Output the [x, y] coordinate of the center of the cell containing the given text.  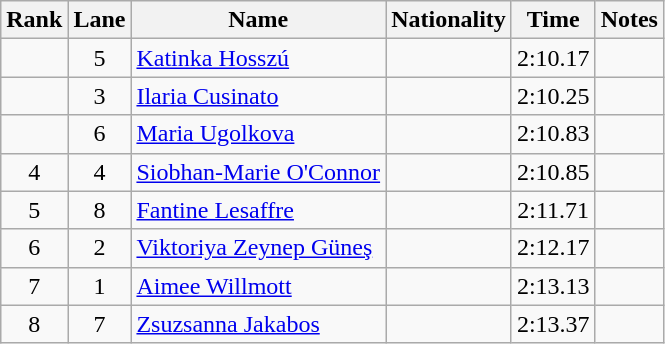
Zsuzsanna Jakabos [258, 324]
Ilaria Cusinato [258, 96]
Notes [629, 20]
2:13.37 [553, 324]
2:10.85 [553, 172]
Lane [100, 20]
2:13.13 [553, 286]
Name [258, 20]
Siobhan-Marie O'Connor [258, 172]
1 [100, 286]
2:10.17 [553, 58]
Rank [34, 20]
Time [553, 20]
2:11.71 [553, 210]
Aimee Willmott [258, 286]
3 [100, 96]
Nationality [449, 20]
2:10.83 [553, 134]
Katinka Hosszú [258, 58]
Maria Ugolkova [258, 134]
Fantine Lesaffre [258, 210]
2 [100, 248]
Viktoriya Zeynep Güneş [258, 248]
2:12.17 [553, 248]
2:10.25 [553, 96]
